Identify which cell holds the provided text, then report its [X, Y] central coordinate. 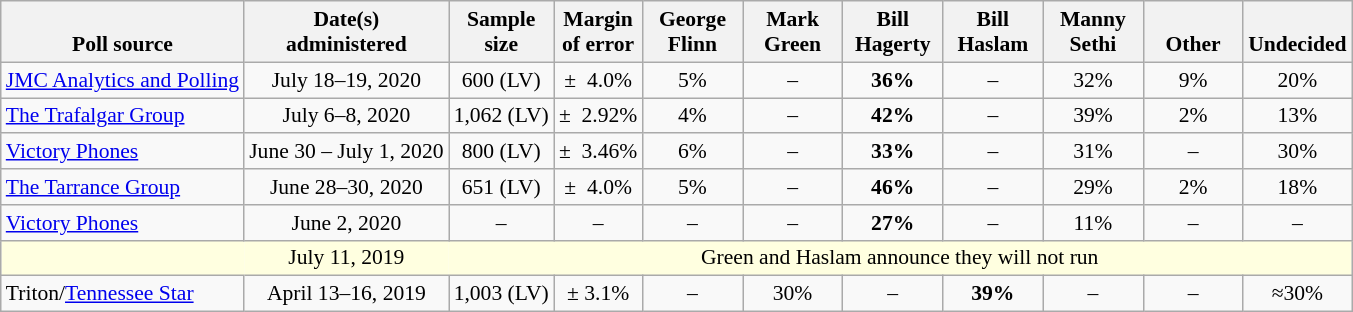
± 3.46% [598, 152]
Triton/Tennessee Star [122, 294]
The Tarrance Group [122, 187]
June 30 – July 1, 2020 [346, 152]
Other [1193, 32]
Undecided [1297, 32]
Bill Haslam [993, 32]
651 (LV) [502, 187]
Poll source [122, 32]
800 (LV) [502, 152]
1,062 (LV) [502, 116]
36% [893, 80]
JMC Analytics and Polling [122, 80]
27% [893, 223]
4% [692, 116]
32% [1093, 80]
42% [893, 116]
June 28–30, 2020 [346, 187]
± 3.1% [598, 294]
July 18–19, 2020 [346, 80]
Bill Hagerty [893, 32]
11% [1093, 223]
Marginof error [598, 32]
Manny Sethi [1093, 32]
31% [1093, 152]
June 2, 2020 [346, 223]
July 6–8, 2020 [346, 116]
18% [1297, 187]
9% [1193, 80]
April 13–16, 2019 [346, 294]
1,003 (LV) [502, 294]
6% [692, 152]
July 11, 2019 [346, 258]
Green and Haslam announce they will not run [900, 258]
George Flinn [692, 32]
Samplesize [502, 32]
600 (LV) [502, 80]
± 2.92% [598, 116]
20% [1297, 80]
Mark Green [792, 32]
The Trafalgar Group [122, 116]
33% [893, 152]
13% [1297, 116]
≈30% [1297, 294]
46% [893, 187]
29% [1093, 187]
Date(s)administered [346, 32]
